Return the [X, Y] coordinate for the center point of the cell that contains the specified text.  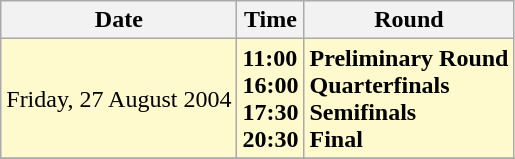
Time [270, 20]
Date [119, 20]
11:0016:0017:3020:30 [270, 98]
Preliminary RoundQuarterfinalsSemifinalsFinal [409, 98]
Friday, 27 August 2004 [119, 98]
Round [409, 20]
